Detect which cell encompasses the target text, then output its (x, y) center coordinate. 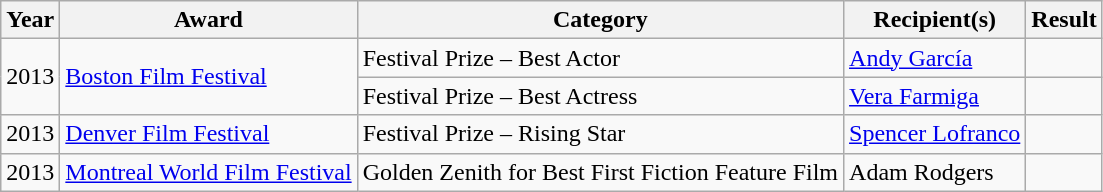
Vera Farmiga (935, 96)
Spencer Lofranco (935, 134)
Award (208, 20)
Festival Prize – Best Actress (600, 96)
Festival Prize – Rising Star (600, 134)
Year (30, 20)
Category (600, 20)
Boston Film Festival (208, 77)
Montreal World Film Festival (208, 172)
Recipient(s) (935, 20)
Denver Film Festival (208, 134)
Adam Rodgers (935, 172)
Result (1064, 20)
Golden Zenith for Best First Fiction Feature Film (600, 172)
Festival Prize – Best Actor (600, 58)
Andy García (935, 58)
